Return [x, y] of the center of cell containing provided text 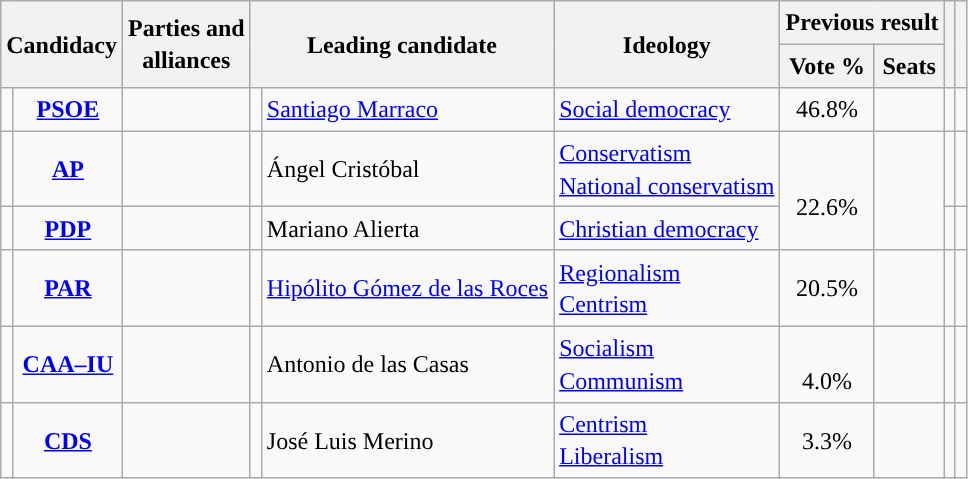
4.0% [827, 364]
PAR [68, 288]
Santiago Marraco [407, 110]
Social democracy [667, 110]
PDP [68, 228]
Mariano Alierta [407, 228]
Ángel Cristóbal [407, 169]
CAA–IU [68, 364]
Previous result [862, 22]
ConservatismNational conservatism [667, 169]
20.5% [827, 288]
SocialismCommunism [667, 364]
Christian democracy [667, 228]
AP [68, 169]
Candidacy [62, 44]
CDS [68, 440]
46.8% [827, 110]
RegionalismCentrism [667, 288]
Vote % [827, 66]
3.3% [827, 440]
Leading candidate [402, 44]
22.6% [827, 190]
Ideology [667, 44]
Hipólito Gómez de las Roces [407, 288]
Seats [909, 66]
José Luis Merino [407, 440]
PSOE [68, 110]
Antonio de las Casas [407, 364]
Parties andalliances [187, 44]
CentrismLiberalism [667, 440]
